Return the (x, y) coordinate for the center point of the cell that contains the specified text.  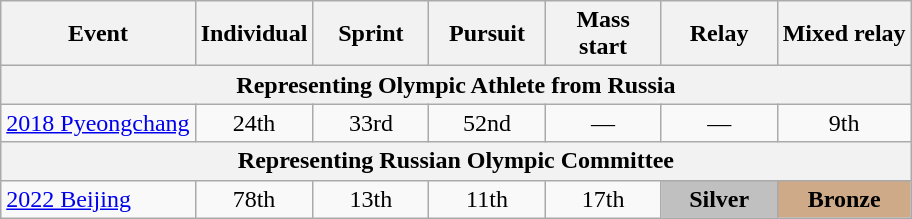
11th (487, 199)
2022 Beijing (98, 199)
Representing Olympic Athlete from Russia (456, 85)
52nd (487, 123)
9th (844, 123)
13th (371, 199)
Individual (254, 34)
Mixed relay (844, 34)
Bronze (844, 199)
Event (98, 34)
24th (254, 123)
Relay (719, 34)
2018 Pyeongchang (98, 123)
Pursuit (487, 34)
33rd (371, 123)
Representing Russian Olympic Committee (456, 161)
Mass start (603, 34)
17th (603, 199)
Silver (719, 199)
78th (254, 199)
Sprint (371, 34)
